Identify which cell holds the provided text, then report its (x, y) central coordinate. 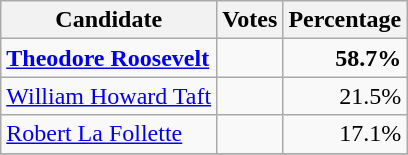
58.7% (345, 58)
Robert La Follette (109, 134)
21.5% (345, 96)
Theodore Roosevelt (109, 58)
Percentage (345, 20)
Votes (250, 20)
17.1% (345, 134)
William Howard Taft (109, 96)
Candidate (109, 20)
